Pinpoint the cell where the given text exists, returning its (x, y) midpoint coordinate. 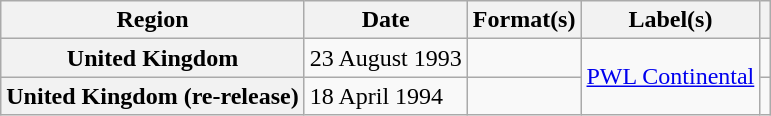
United Kingdom (re-release) (152, 96)
23 August 1993 (386, 58)
Date (386, 20)
United Kingdom (152, 58)
18 April 1994 (386, 96)
Region (152, 20)
Label(s) (670, 20)
Format(s) (524, 20)
PWL Continental (670, 77)
